Search for the cell housing the specified text and yield its [X, Y] center coordinate. 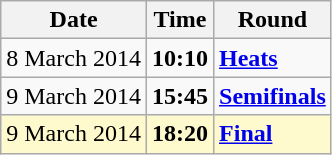
Date [74, 20]
Final [273, 134]
15:45 [180, 96]
Heats [273, 58]
Semifinals [273, 96]
10:10 [180, 58]
18:20 [180, 134]
8 March 2014 [74, 58]
Time [180, 20]
Round [273, 20]
